Return the [x, y] coordinate for the center point of the cell that contains the specified text.  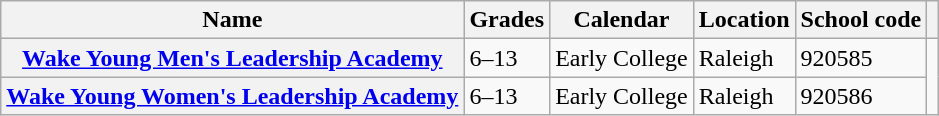
920585 [861, 58]
Calendar [622, 20]
920586 [861, 96]
Grades [507, 20]
Wake Young Women's Leadership Academy [232, 96]
School code [861, 20]
Name [232, 20]
Wake Young Men's Leadership Academy [232, 58]
Location [744, 20]
